Locate the cell with the specified text and output its (x, y) center coordinate. 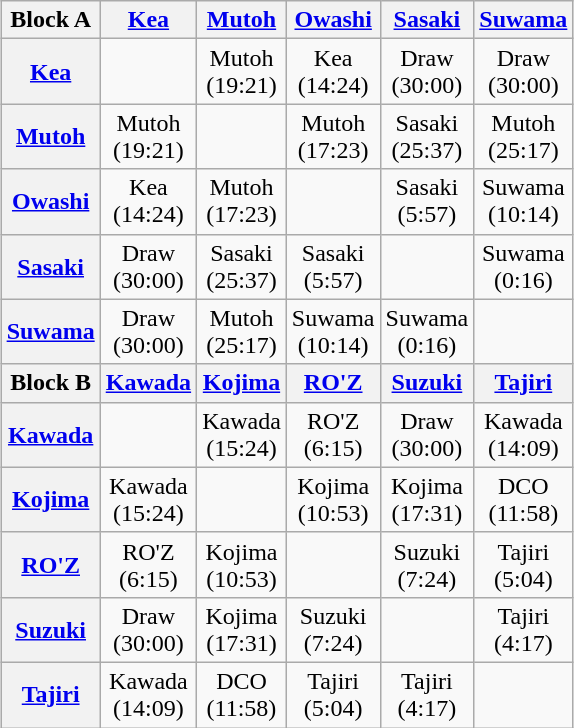
Block B (50, 383)
Block A (50, 20)
